Identify which cell holds the provided text, then report its [X, Y] central coordinate. 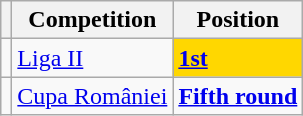
1st [238, 58]
Fifth round [238, 96]
Position [238, 20]
Competition [92, 20]
Cupa României [92, 96]
Liga II [92, 58]
